Provide the (X, Y) coordinate of the cell's center where the given text is located.  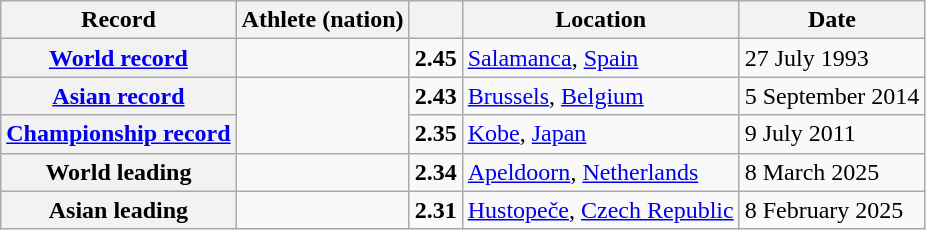
World leading (118, 172)
2.34 (436, 172)
Hustopeče, Czech Republic (600, 210)
2.45 (436, 58)
2.35 (436, 134)
2.43 (436, 96)
Kobe, Japan (600, 134)
27 July 1993 (832, 58)
Salamanca, Spain (600, 58)
Record (118, 20)
8 March 2025 (832, 172)
Location (600, 20)
2.31 (436, 210)
Date (832, 20)
5 September 2014 (832, 96)
9 July 2011 (832, 134)
8 February 2025 (832, 210)
Asian leading (118, 210)
Championship record (118, 134)
Asian record (118, 96)
Athlete (nation) (322, 20)
Apeldoorn, Netherlands (600, 172)
Brussels, Belgium (600, 96)
World record (118, 58)
